Scan for the cell matching the given text and deliver its (X, Y) coordinate at center. 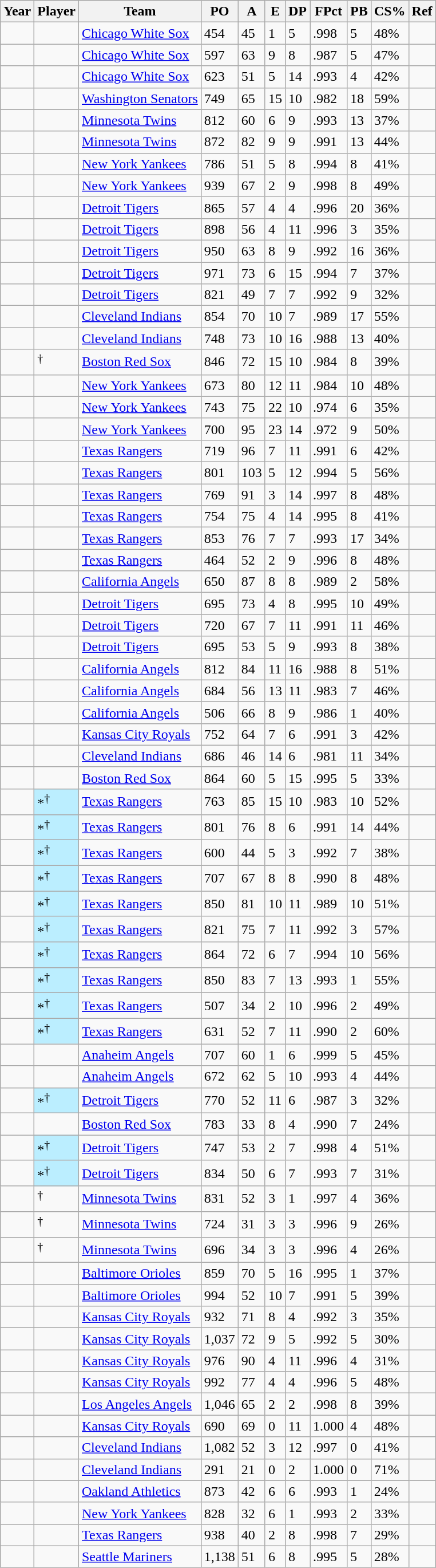
971 (220, 273)
623 (220, 77)
464 (220, 560)
45% (390, 1055)
938 (220, 1535)
754 (220, 517)
1,082 (220, 1448)
939 (220, 186)
28% (390, 1557)
976 (220, 1361)
30% (390, 1339)
696 (220, 1250)
59% (390, 99)
49 (252, 295)
Ref (422, 11)
71 (252, 1317)
50 (252, 1173)
85 (252, 802)
83 (252, 980)
50% (390, 429)
95 (252, 429)
749 (220, 99)
90 (252, 1361)
291 (220, 1469)
507 (220, 1006)
769 (220, 495)
600 (220, 853)
PO (220, 11)
.999 (328, 1055)
743 (220, 407)
932 (220, 1317)
1,046 (220, 1404)
.974 (328, 407)
747 (220, 1148)
763 (220, 802)
71% (390, 1469)
672 (220, 1077)
686 (220, 756)
770 (220, 1101)
786 (220, 164)
69 (252, 1426)
33 (252, 1124)
854 (220, 317)
597 (220, 55)
42 (252, 1491)
700 (220, 429)
66 (252, 712)
684 (220, 691)
865 (220, 207)
831 (220, 1199)
846 (220, 362)
631 (220, 1031)
720 (220, 625)
60% (390, 1031)
77 (252, 1382)
46 (252, 756)
32 (252, 1513)
1,037 (220, 1339)
44 (252, 853)
950 (220, 251)
Year (17, 11)
719 (220, 451)
96 (252, 451)
20 (359, 207)
506 (220, 712)
748 (220, 338)
.982 (328, 99)
783 (220, 1124)
31 (252, 1224)
898 (220, 229)
64 (252, 734)
.972 (328, 429)
828 (220, 1513)
994 (220, 1295)
834 (220, 1173)
Washington Senators (140, 99)
62 (252, 1077)
Player (57, 11)
40 (252, 1535)
57 (252, 207)
873 (220, 1491)
103 (252, 473)
84 (252, 669)
Los Angeles Angels (140, 1404)
FPct (328, 11)
752 (220, 734)
23 (275, 429)
45 (252, 33)
859 (220, 1274)
57% (390, 929)
22 (275, 407)
992 (220, 1382)
CS% (390, 11)
29% (390, 1535)
A (252, 11)
52% (390, 802)
872 (220, 142)
690 (220, 1426)
91 (252, 495)
Oakland Athletics (140, 1491)
58% (390, 582)
47% (390, 55)
454 (220, 33)
DP (298, 11)
Team (140, 11)
18 (359, 99)
82 (252, 142)
81 (252, 904)
650 (220, 582)
1,138 (220, 1557)
.986 (328, 712)
87 (252, 582)
Seattle Mariners (140, 1557)
.981 (328, 756)
673 (220, 385)
853 (220, 538)
80 (252, 385)
PB (359, 11)
724 (220, 1224)
E (275, 11)
21 (252, 1469)
